Capture the cell that displays the provided text and extract its (x, y) central coordinate. 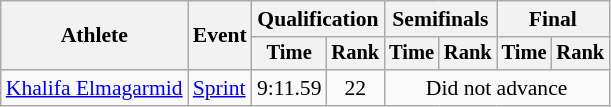
Event (220, 36)
9:11.59 (290, 88)
Athlete (94, 36)
Khalifa Elmagarmid (94, 88)
Semifinals (440, 19)
22 (356, 88)
Sprint (220, 88)
Qualification (318, 19)
Final (553, 19)
Did not advance (496, 88)
